Return (x, y) of the center of cell containing provided text 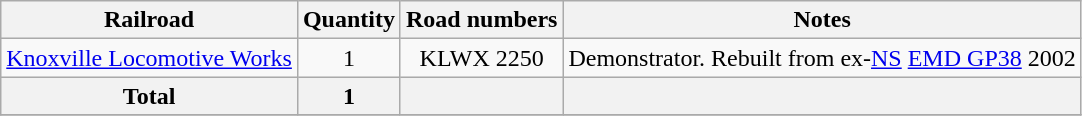
KLWX 2250 (481, 58)
Demonstrator. Rebuilt from ex-NS EMD GP38 2002 (822, 58)
Knoxville Locomotive Works (150, 58)
Quantity (348, 20)
Railroad (150, 20)
Total (150, 96)
Road numbers (481, 20)
Notes (822, 20)
